Locate the cell with the specified text and output its (X, Y) center coordinate. 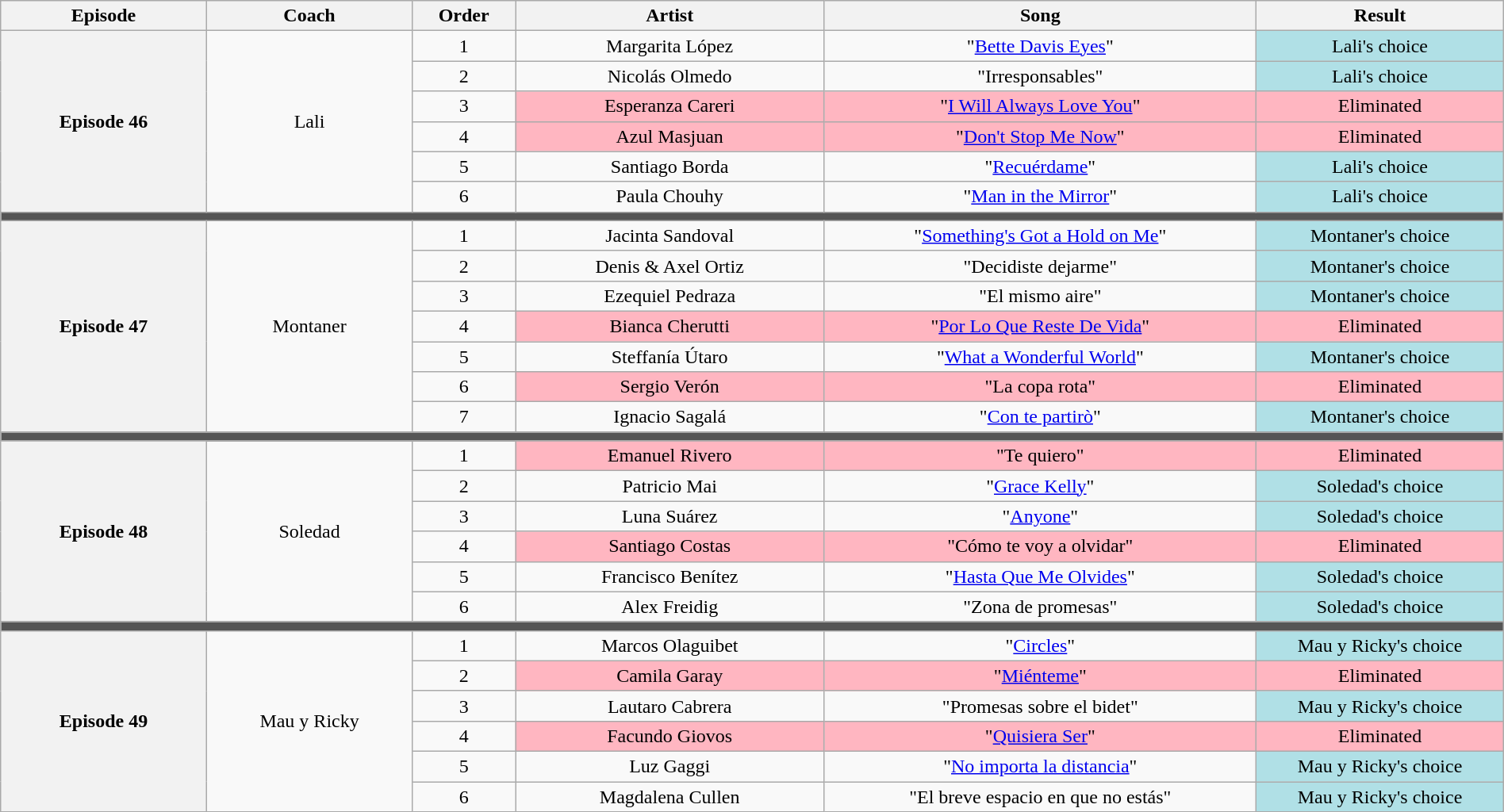
Result (1380, 16)
Luna Suárez (670, 516)
Santiago Borda (670, 167)
Azul Masjuan (670, 136)
Esperanza Careri (670, 106)
"Quisiera Ser" (1041, 736)
Episode 48 (104, 531)
Ezequiel Pedraza (670, 296)
"Promesas sobre el bidet" (1041, 706)
"Recuérdame" (1041, 167)
Facundo Giovos (670, 736)
"Circles" (1041, 645)
Lautaro Cabrera (670, 706)
Episode 46 (104, 121)
Episode 49 (104, 721)
"Por Lo Que Reste De Vida" (1041, 326)
Ignacio Sagalá (670, 417)
Patricio Mai (670, 486)
Lali (309, 121)
7 (464, 417)
Episode 47 (104, 326)
Episode (104, 16)
Francisco Benítez (670, 576)
"I Will Always Love You" (1041, 106)
"Cómo te voy a olvidar" (1041, 546)
"Te quiero" (1041, 456)
Denis & Axel Ortiz (670, 266)
Jacinta Sandoval (670, 236)
Sergio Verón (670, 387)
Soledad (309, 531)
Alex Freidig (670, 607)
Emanuel Rivero (670, 456)
Montaner (309, 326)
Santiago Costas (670, 546)
Camila Garay (670, 676)
"Irresponsables" (1041, 76)
"Hasta Que Me Olvides" (1041, 576)
"Man in the Mirror" (1041, 197)
"No importa la distancia" (1041, 766)
"La copa rota" (1041, 387)
"Something's Got a Hold on Me" (1041, 236)
"El mismo aire" (1041, 296)
Artist (670, 16)
"Decidiste dejarme" (1041, 266)
Mau y Ricky (309, 721)
Marcos Olaguibet (670, 645)
Luz Gaggi (670, 766)
"Grace Kelly" (1041, 486)
Steffanía Útaro (670, 356)
"Bette Davis Eyes" (1041, 46)
Song (1041, 16)
Coach (309, 16)
Bianca Cherutti (670, 326)
"Miénteme" (1041, 676)
"Con te partirò" (1041, 417)
Order (464, 16)
Magdalena Cullen (670, 797)
"Anyone" (1041, 516)
Nicolás Olmedo (670, 76)
Margarita López (670, 46)
"Zona de promesas" (1041, 607)
"El breve espacio en que no estás" (1041, 797)
"What a Wonderful World" (1041, 356)
Paula Chouhy (670, 197)
"Don't Stop Me Now" (1041, 136)
